Locate the cell with the specified text and output its [x, y] center coordinate. 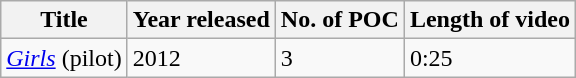
3 [340, 58]
2012 [201, 58]
0:25 [490, 58]
Year released [201, 20]
No. of POC [340, 20]
Title [64, 20]
Length of video [490, 20]
Girls (pilot) [64, 58]
